Find where the given text appears and provide that cell's center as (x, y) coordinate. 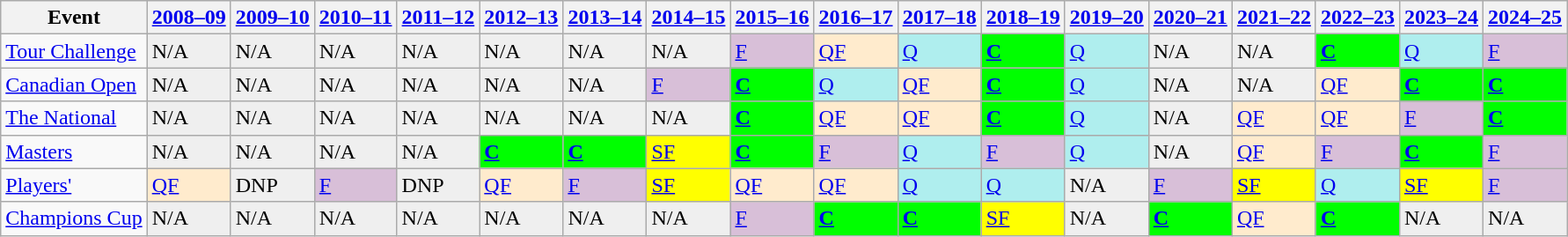
Tour Challenge (74, 51)
2016–17 (855, 18)
2017–18 (940, 18)
2008–09 (188, 18)
Masters (74, 152)
2011–12 (438, 18)
2010–11 (355, 18)
2009–10 (273, 18)
Players' (74, 185)
2015–16 (773, 18)
2012–13 (521, 18)
2014–15 (688, 18)
2023–24 (1441, 18)
2022–23 (1357, 18)
2021–22 (1274, 18)
2024–25 (1526, 18)
2013–14 (605, 18)
2018–19 (1022, 18)
Champions Cup (74, 218)
Event (74, 18)
Canadian Open (74, 85)
2020–21 (1190, 18)
The National (74, 118)
2019–20 (1107, 18)
